Scan for the cell matching the given text and deliver its [X, Y] coordinate at center. 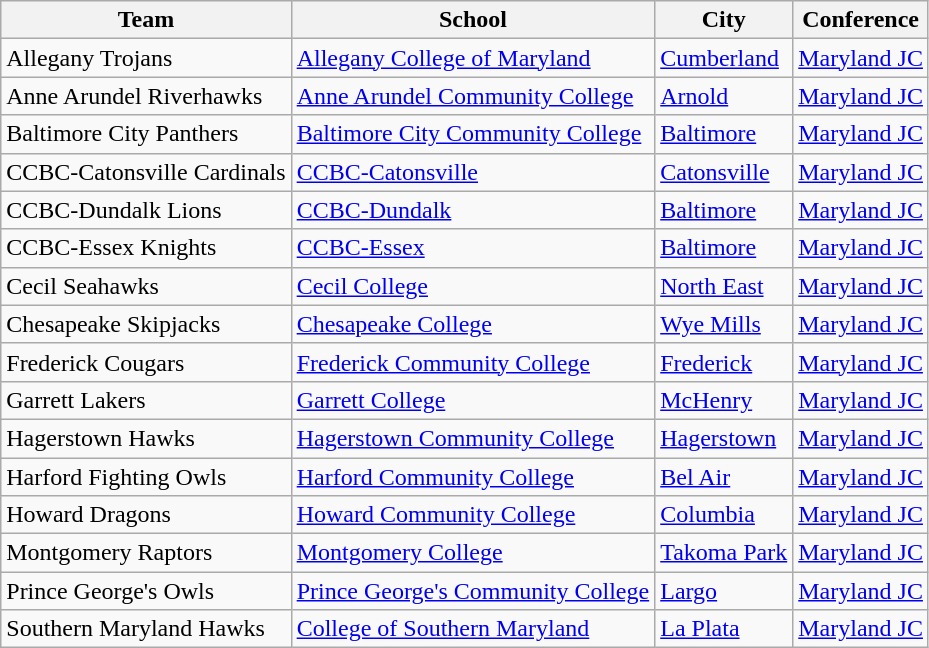
Montgomery Raptors [146, 553]
CCBC-Essex Knights [146, 248]
Garrett College [473, 400]
Chesapeake Skipjacks [146, 324]
Harford Fighting Owls [146, 477]
Frederick [724, 362]
Cecil College [473, 286]
Howard Dragons [146, 515]
McHenry [724, 400]
Conference [861, 20]
Southern Maryland Hawks [146, 629]
Anne Arundel Community College [473, 96]
Hagerstown [724, 438]
Harford Community College [473, 477]
Hagerstown Hawks [146, 438]
Baltimore City Community College [473, 134]
Howard Community College [473, 515]
City [724, 20]
CCBC-Dundalk [473, 210]
Hagerstown Community College [473, 438]
CCBC-Essex [473, 248]
Largo [724, 591]
CCBC-Catonsville Cardinals [146, 172]
Allegany College of Maryland [473, 58]
Anne Arundel Riverhawks [146, 96]
Columbia [724, 515]
Cumberland [724, 58]
Montgomery College [473, 553]
Arnold [724, 96]
CCBC-Dundalk Lions [146, 210]
Bel Air [724, 477]
Baltimore City Panthers [146, 134]
College of Southern Maryland [473, 629]
Garrett Lakers [146, 400]
La Plata [724, 629]
Prince George's Community College [473, 591]
Chesapeake College [473, 324]
School [473, 20]
Frederick Community College [473, 362]
Cecil Seahawks [146, 286]
Catonsville [724, 172]
Frederick Cougars [146, 362]
Takoma Park [724, 553]
Allegany Trojans [146, 58]
Team [146, 20]
Prince George's Owls [146, 591]
North East [724, 286]
CCBC-Catonsville [473, 172]
Wye Mills [724, 324]
